Detect which cell encompasses the target text, then output its (X, Y) center coordinate. 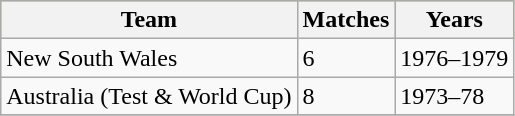
8 (346, 96)
6 (346, 58)
Team (149, 20)
New South Wales (149, 58)
Australia (Test & World Cup) (149, 96)
Years (454, 20)
1973–78 (454, 96)
1976–1979 (454, 58)
Matches (346, 20)
